Locate the cell with the specified text and output its [x, y] center coordinate. 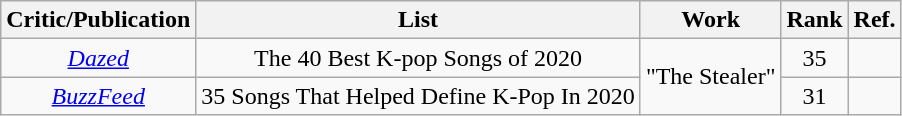
Critic/Publication [98, 20]
Work [710, 20]
31 [814, 96]
Dazed [98, 58]
Rank [814, 20]
35 Songs That Helped Define K-Pop In 2020 [418, 96]
The 40 Best K-pop Songs of 2020 [418, 58]
BuzzFeed [98, 96]
Ref. [874, 20]
"The Stealer" [710, 77]
List [418, 20]
35 [814, 58]
